Find where the given text appears and provide that cell's center as [X, Y] coordinate. 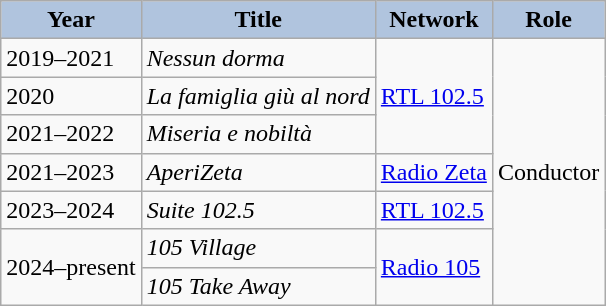
Radio Zeta [434, 172]
2024–present [71, 267]
2021–2023 [71, 172]
Nessun dorma [258, 58]
2020 [71, 96]
Year [71, 20]
105 Village [258, 248]
Radio 105 [434, 267]
105 Take Away [258, 286]
Miseria e nobiltà [258, 134]
2023–2024 [71, 210]
AperiZeta [258, 172]
La famiglia giù al nord [258, 96]
2021–2022 [71, 134]
2019–2021 [71, 58]
Conductor [548, 172]
Suite 102.5 [258, 210]
Network [434, 20]
Title [258, 20]
Role [548, 20]
